Locate the cell with the specified text and output its (X, Y) center coordinate. 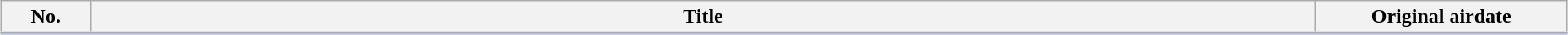
Original airdate (1441, 17)
Title (703, 17)
No. (46, 17)
